For the text-containing cell, return its midpoint in (x, y) coordinate format. 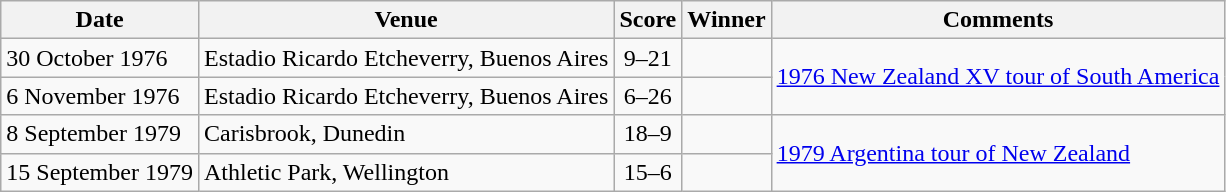
Athletic Park, Wellington (406, 172)
Comments (998, 20)
15–6 (648, 172)
Carisbrook, Dunedin (406, 134)
1976 New Zealand XV tour of South America (998, 77)
9–21 (648, 58)
8 September 1979 (100, 134)
Score (648, 20)
15 September 1979 (100, 172)
1979 Argentina tour of New Zealand (998, 153)
Venue (406, 20)
Date (100, 20)
6 November 1976 (100, 96)
Winner (726, 20)
18–9 (648, 134)
6–26 (648, 96)
30 October 1976 (100, 58)
